Search for the cell housing the specified text and yield its [x, y] center coordinate. 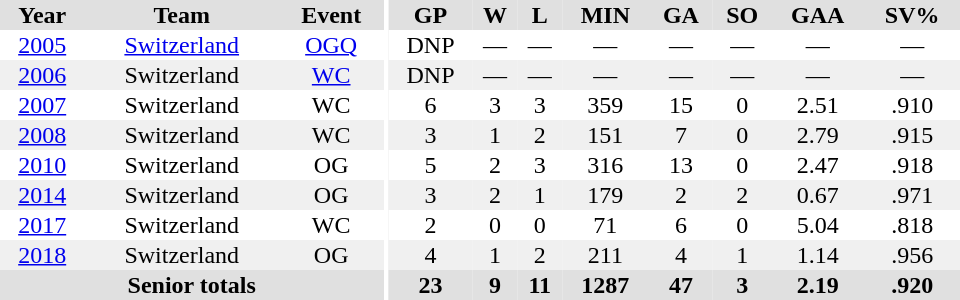
71 [606, 225]
5 [430, 165]
Event [331, 15]
OGQ [331, 45]
179 [606, 195]
23 [430, 285]
2.47 [818, 165]
359 [606, 105]
.910 [912, 105]
2007 [42, 105]
151 [606, 135]
5.04 [818, 225]
2018 [42, 255]
1.14 [818, 255]
2.19 [818, 285]
13 [682, 165]
211 [606, 255]
GA [682, 15]
.971 [912, 195]
2.79 [818, 135]
.818 [912, 225]
2008 [42, 135]
.956 [912, 255]
316 [606, 165]
2014 [42, 195]
2.51 [818, 105]
2010 [42, 165]
L [540, 15]
Team [182, 15]
9 [496, 285]
2005 [42, 45]
15 [682, 105]
2017 [42, 225]
.915 [912, 135]
MIN [606, 15]
0.67 [818, 195]
Year [42, 15]
.920 [912, 285]
7 [682, 135]
SO [742, 15]
47 [682, 285]
GP [430, 15]
W [496, 15]
GAA [818, 15]
2006 [42, 75]
11 [540, 285]
.918 [912, 165]
Senior totals [192, 285]
SV% [912, 15]
1287 [606, 285]
